Find where the given text appears and provide that cell's center as (X, Y) coordinate. 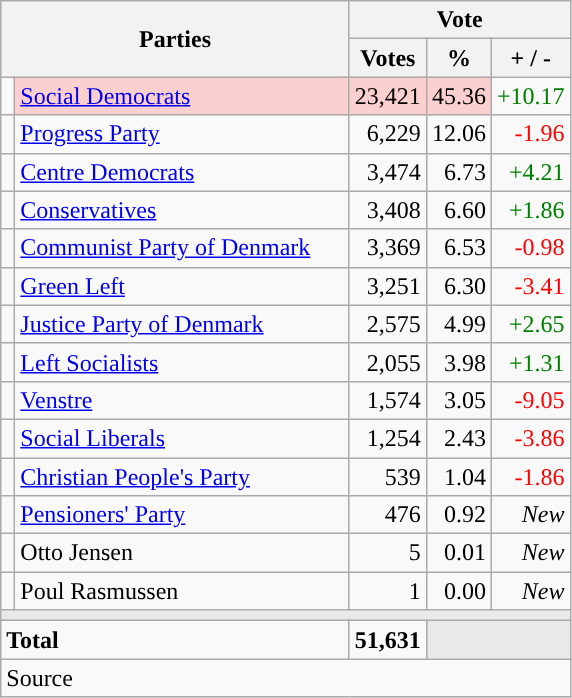
Venstre (182, 400)
Votes (388, 58)
3,474 (388, 172)
2,055 (388, 362)
% (458, 58)
Justice Party of Denmark (182, 324)
Parties (176, 39)
-3.41 (530, 286)
Total (176, 640)
51,631 (388, 640)
6.73 (458, 172)
Otto Jensen (182, 553)
+ / - (530, 58)
6.30 (458, 286)
23,421 (388, 96)
539 (388, 477)
-1.96 (530, 134)
+10.17 (530, 96)
3,408 (388, 210)
0.01 (458, 553)
5 (388, 553)
0.92 (458, 515)
3,251 (388, 286)
3,369 (388, 248)
Christian People's Party (182, 477)
1.04 (458, 477)
Left Socialists (182, 362)
476 (388, 515)
0.00 (458, 591)
Pensioners' Party (182, 515)
+4.21 (530, 172)
+2.65 (530, 324)
-1.86 (530, 477)
Green Left (182, 286)
45.36 (458, 96)
4.99 (458, 324)
6.60 (458, 210)
-3.86 (530, 438)
+1.31 (530, 362)
Poul Rasmussen (182, 591)
Communist Party of Denmark (182, 248)
+1.86 (530, 210)
12.06 (458, 134)
6.53 (458, 248)
Progress Party (182, 134)
1 (388, 591)
3.05 (458, 400)
1,254 (388, 438)
2.43 (458, 438)
2,575 (388, 324)
Source (286, 678)
6,229 (388, 134)
Social Democrats (182, 96)
Vote (460, 20)
-0.98 (530, 248)
Conservatives (182, 210)
1,574 (388, 400)
Centre Democrats (182, 172)
Social Liberals (182, 438)
3.98 (458, 362)
-9.05 (530, 400)
